From the cell containing the given text, extract its center point as (X, Y) coordinate. 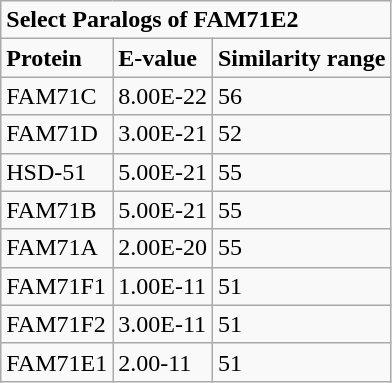
HSD-51 (57, 172)
3.00E-21 (163, 134)
1.00E-11 (163, 286)
FAM71C (57, 96)
FAM71F1 (57, 286)
FAM71B (57, 210)
2.00-11 (163, 362)
FAM71D (57, 134)
2.00E-20 (163, 248)
FAM71E1 (57, 362)
3.00E-11 (163, 324)
52 (301, 134)
56 (301, 96)
Protein (57, 58)
FAM71F2 (57, 324)
E-value (163, 58)
Similarity range (301, 58)
8.00E-22 (163, 96)
FAM71A (57, 248)
Select Paralogs of FAM71E2 (196, 20)
